Pinpoint the cell where the given text exists, returning its [x, y] midpoint coordinate. 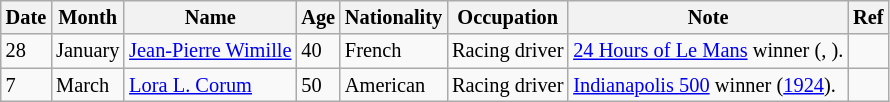
March [88, 85]
28 [26, 51]
American [394, 85]
January [88, 51]
24 Hours of Le Mans winner (, ). [708, 51]
Note [708, 17]
Month [88, 17]
50 [318, 85]
Occupation [508, 17]
French [394, 51]
Indianapolis 500 winner (1924). [708, 85]
Age [318, 17]
Jean-Pierre Wimille [210, 51]
Name [210, 17]
Date [26, 17]
Nationality [394, 17]
Lora L. Corum [210, 85]
40 [318, 51]
7 [26, 85]
Ref [868, 17]
